Detect which cell encompasses the target text, then output its (X, Y) center coordinate. 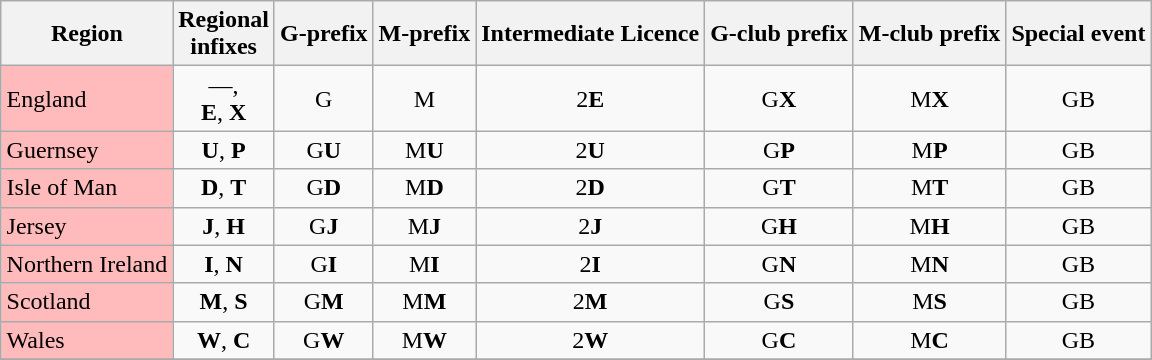
2J (590, 226)
GJ (324, 226)
MD (424, 188)
J, H (224, 226)
Northern Ireland (87, 264)
Jersey (87, 226)
2D (590, 188)
Isle of Man (87, 188)
MI (424, 264)
G-prefix (324, 34)
MU (424, 150)
M-prefix (424, 34)
GW (324, 340)
MX (930, 98)
Region (87, 34)
GS (780, 302)
2U (590, 150)
W, C (224, 340)
GI (324, 264)
D, T (224, 188)
Intermediate Licence (590, 34)
MW (424, 340)
G (324, 98)
MH (930, 226)
Regionalinfixes (224, 34)
GH (780, 226)
MP (930, 150)
GT (780, 188)
GN (780, 264)
G-club prefix (780, 34)
GC (780, 340)
2I (590, 264)
I, N (224, 264)
GD (324, 188)
MC (930, 340)
MJ (424, 226)
M, S (224, 302)
MN (930, 264)
Wales (87, 340)
England (87, 98)
GX (780, 98)
Scotland (87, 302)
GP (780, 150)
GU (324, 150)
2M (590, 302)
M (424, 98)
MS (930, 302)
2W (590, 340)
M-club prefix (930, 34)
Special event (1078, 34)
2E (590, 98)
Guernsey (87, 150)
MM (424, 302)
U, P (224, 150)
—,E, X (224, 98)
GM (324, 302)
MT (930, 188)
